Find where the given text appears and provide that cell's center as (X, Y) coordinate. 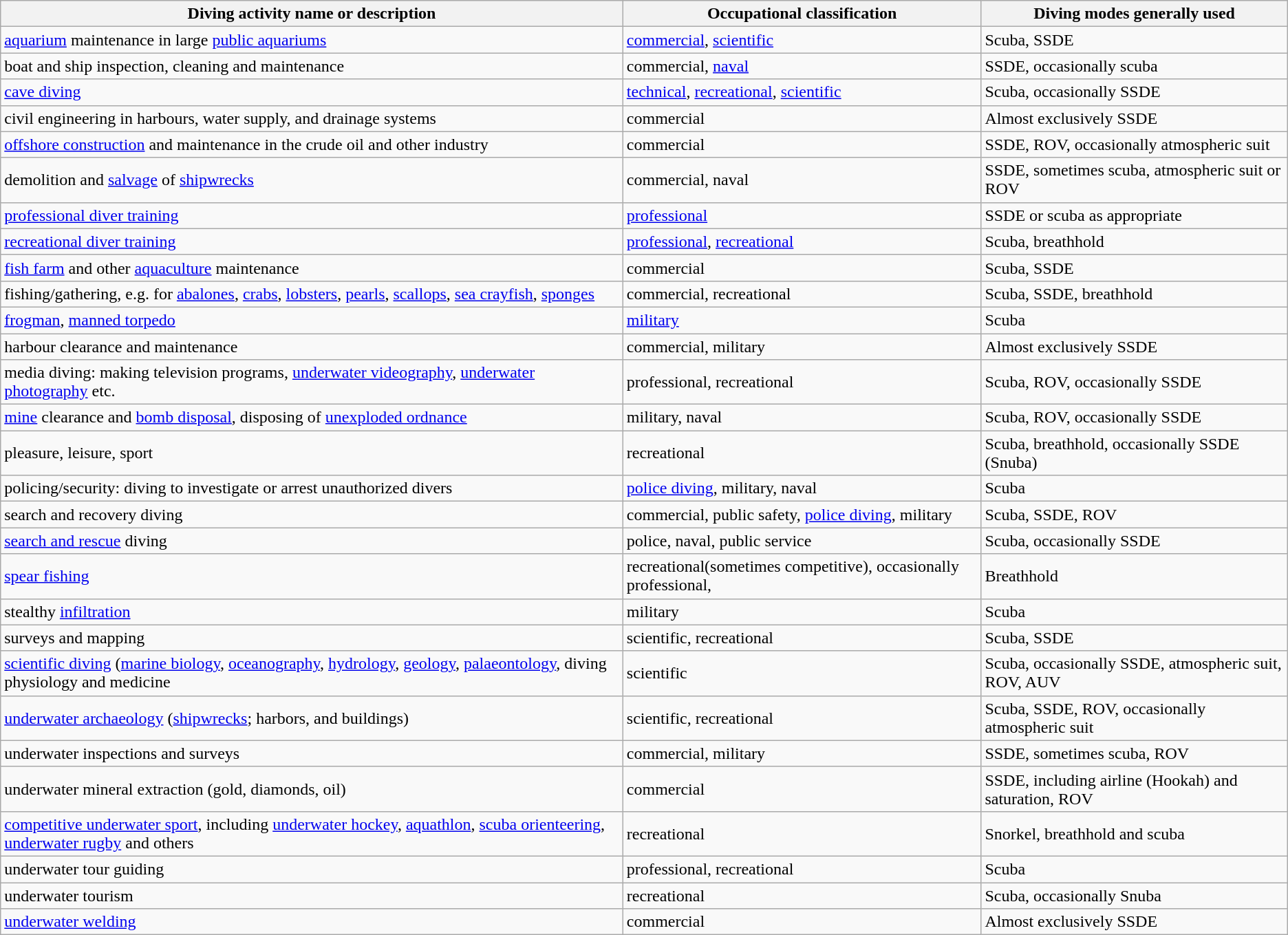
Scuba, occasionally SSDE, atmospheric suit, ROV, AUV (1134, 673)
underwater mineral extraction (gold, diamonds, oil) (312, 788)
media diving: making television programs, underwater videography, underwater photography etc. (312, 383)
Occupational classification (802, 14)
Scuba, SSDE, breathhold (1134, 294)
spear fishing (312, 577)
fishing/gathering, e.g. for abalones, crabs, lobsters, pearls, scallops, sea crayfish, sponges (312, 294)
frogman, manned torpedo (312, 320)
underwater tourism (312, 895)
surveys and mapping (312, 638)
underwater archaeology (shipwrecks; harbors, and buildings) (312, 718)
underwater tour guiding (312, 869)
military, naval (802, 418)
Scuba, occasionally Snuba (1134, 895)
policing/security: diving to investigate or arrest unauthorized divers (312, 488)
pleasure, leisure, sport (312, 453)
technical, recreational, scientific (802, 92)
fish farm and other aquaculture maintenance (312, 268)
search and recovery diving (312, 515)
competitive underwater sport, including underwater hockey, aquathlon, scuba orienteering, underwater rugby and others (312, 834)
Breathhold (1134, 577)
SSDE, including airline (Hookah) and saturation, ROV (1134, 788)
professional (802, 215)
Scuba, breathhold, occasionally SSDE (Snuba) (1134, 453)
Diving activity name or description (312, 14)
Diving modes generally used (1134, 14)
Scuba, SSDE, ROV, occasionally atmospheric suit (1134, 718)
police diving, military, naval (802, 488)
underwater inspections and surveys (312, 753)
SSDE, ROV, occasionally atmospheric suit (1134, 144)
recreational diver training (312, 241)
civil engineering in harbours, water supply, and drainage systems (312, 118)
aquarium maintenance in large public aquariums (312, 40)
stealthy infiltration (312, 612)
police, naval, public service (802, 541)
harbour clearance and maintenance (312, 346)
professional diver training (312, 215)
SSDE, occasionally scuba (1134, 66)
underwater welding (312, 922)
mine clearance and bomb disposal, disposing of unexploded ordnance (312, 418)
commercial, public safety, police diving, military (802, 515)
cave diving (312, 92)
Scuba, breathhold (1134, 241)
commercial, recreational (802, 294)
recreational(sometimes competitive), occasionally professional, (802, 577)
offshore construction and maintenance in the crude oil and other industry (312, 144)
SSDE, sometimes scuba, ROV (1134, 753)
scientific diving (marine biology, oceanography, hydrology, geology, palaeontology, diving physiology and medicine (312, 673)
commercial, scientific (802, 40)
scientific (802, 673)
SSDE, sometimes scuba, atmospheric suit or ROV (1134, 180)
search and rescue diving (312, 541)
Snorkel, breathhold and scuba (1134, 834)
boat and ship inspection, cleaning and maintenance (312, 66)
demolition and salvage of shipwrecks (312, 180)
Scuba, SSDE, ROV (1134, 515)
SSDE or scuba as appropriate (1134, 215)
